Search for the cell housing the specified text and yield its (x, y) center coordinate. 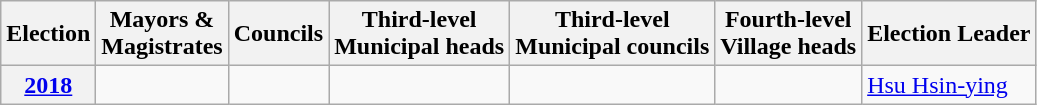
Hsu Hsin-ying (949, 85)
Third-levelMunicipal heads (420, 34)
Fourth-levelVillage heads (788, 34)
Councils (278, 34)
Election (48, 34)
Election Leader (949, 34)
Mayors &Magistrates (162, 34)
2018 (48, 85)
Third-levelMunicipal councils (612, 34)
